Identify which cell holds the provided text, then report its [X, Y] central coordinate. 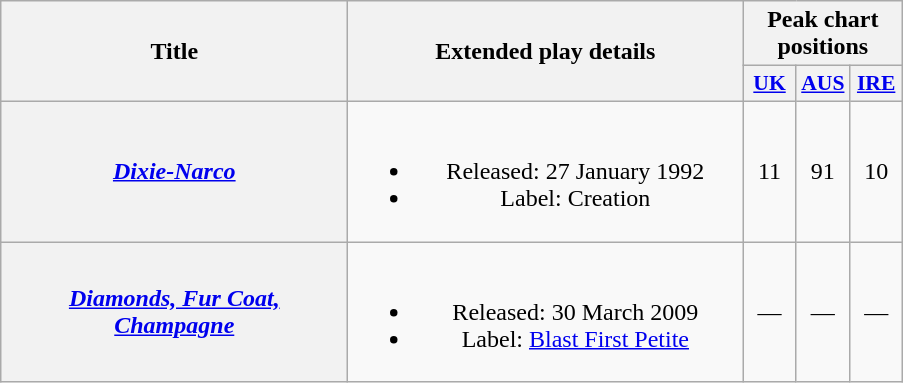
Diamonds, Fur Coat, Champagne [174, 312]
Released: 30 March 2009Label: Blast First Petite [546, 312]
IRE [876, 84]
UK [770, 84]
Extended play details [546, 52]
10 [876, 171]
91 [822, 171]
11 [770, 171]
Peak chart positions [823, 34]
AUS [822, 84]
Released: 27 January 1992Label: Creation [546, 171]
Dixie-Narco [174, 171]
Title [174, 52]
